For the text-containing cell, return its midpoint in (X, Y) coordinate format. 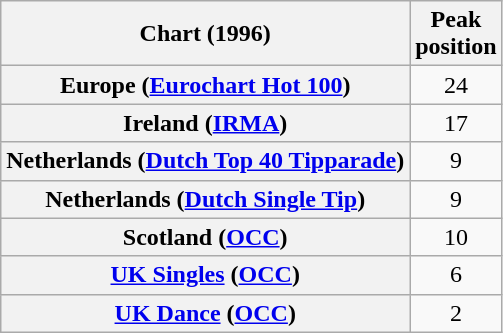
10 (456, 237)
Scotland (OCC) (206, 237)
Chart (1996) (206, 34)
Netherlands (Dutch Top 40 Tipparade) (206, 161)
UK Singles (OCC) (206, 275)
UK Dance (OCC) (206, 313)
24 (456, 85)
Ireland (IRMA) (206, 123)
Netherlands (Dutch Single Tip) (206, 199)
6 (456, 275)
Europe (Eurochart Hot 100) (206, 85)
2 (456, 313)
Peakposition (456, 34)
17 (456, 123)
